Output the [x, y] coordinate of the center of the cell containing the given text.  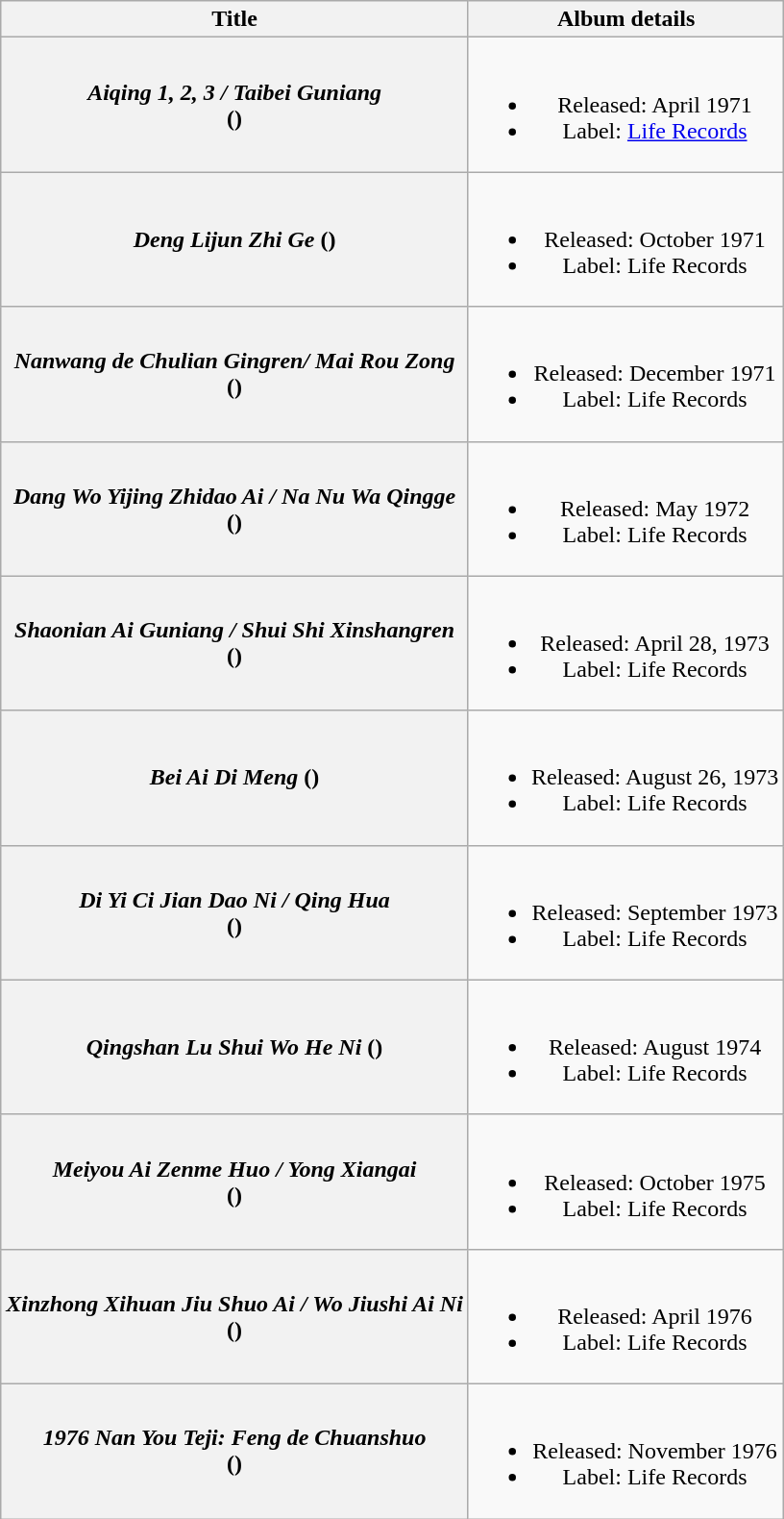
Shaonian Ai Guniang / Shui Shi Xinshangren() [234, 643]
1976 Nan You Teji: Feng de Chuanshuo() [234, 1451]
Dang Wo Yijing Zhidao Ai / Na Nu Wa Qingge() [234, 509]
Released: August 26, 1973Label: Life Records [625, 778]
Xinzhong Xihuan Jiu Shuo Ai / Wo Jiushi Ai Ni() [234, 1316]
Released: April 1971Label: Life Records [625, 105]
Released: May 1972Label: Life Records [625, 509]
Released: October 1971Label: Life Records [625, 239]
Title [234, 19]
Di Yi Ci Jian Dao Ni / Qing Hua() [234, 912]
Aiqing 1, 2, 3 / Taibei Guniang() [234, 105]
Bei Ai Di Meng () [234, 778]
Nanwang de Chulian Gingren/ Mai Rou Zong() [234, 374]
Released: April 1976Label: Life Records [625, 1316]
Released: December 1971Label: Life Records [625, 374]
Released: August 1974Label: Life Records [625, 1047]
Released: September 1973Label: Life Records [625, 912]
Meiyou Ai Zenme Huo / Yong Xiangai() [234, 1182]
Deng Lijun Zhi Ge () [234, 239]
Qingshan Lu Shui Wo He Ni () [234, 1047]
Released: October 1975Label: Life Records [625, 1182]
Album details [625, 19]
Released: April 28, 1973Label: Life Records [625, 643]
Released: November 1976Label: Life Records [625, 1451]
